Determine the (x, y) coordinate at the center of the cell enclosing the given text.  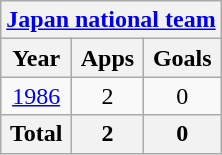
Japan national team (111, 20)
1986 (36, 96)
Apps (108, 58)
Year (36, 58)
Goals (182, 58)
Total (36, 134)
